Search for the cell housing the specified text and yield its [X, Y] center coordinate. 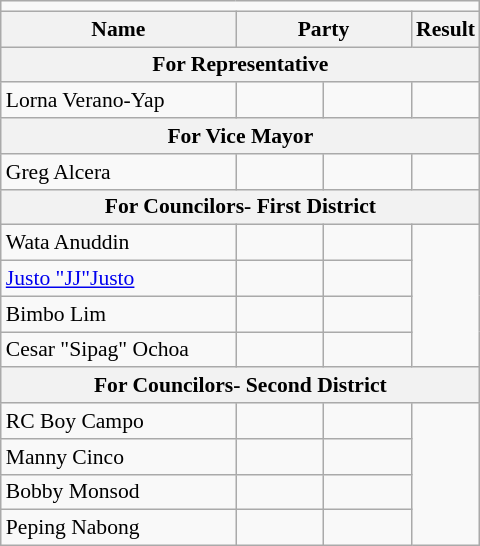
RC Boy Campo [118, 421]
Wata Anuddin [118, 243]
For Vice Mayor [240, 136]
Result [446, 29]
Party [324, 29]
Bobby Monsod [118, 492]
Cesar "Sipag" Ochoa [118, 350]
Lorna Verano-Yap [118, 101]
Manny Cinco [118, 457]
For Councilors- First District [240, 207]
Bimbo Lim [118, 314]
Justo "JJ"Justo [118, 279]
Greg Alcera [118, 172]
Name [118, 29]
Peping Nabong [118, 528]
For Representative [240, 65]
For Councilors- Second District [240, 386]
